From the cell containing the given text, extract its center point as [X, Y] coordinate. 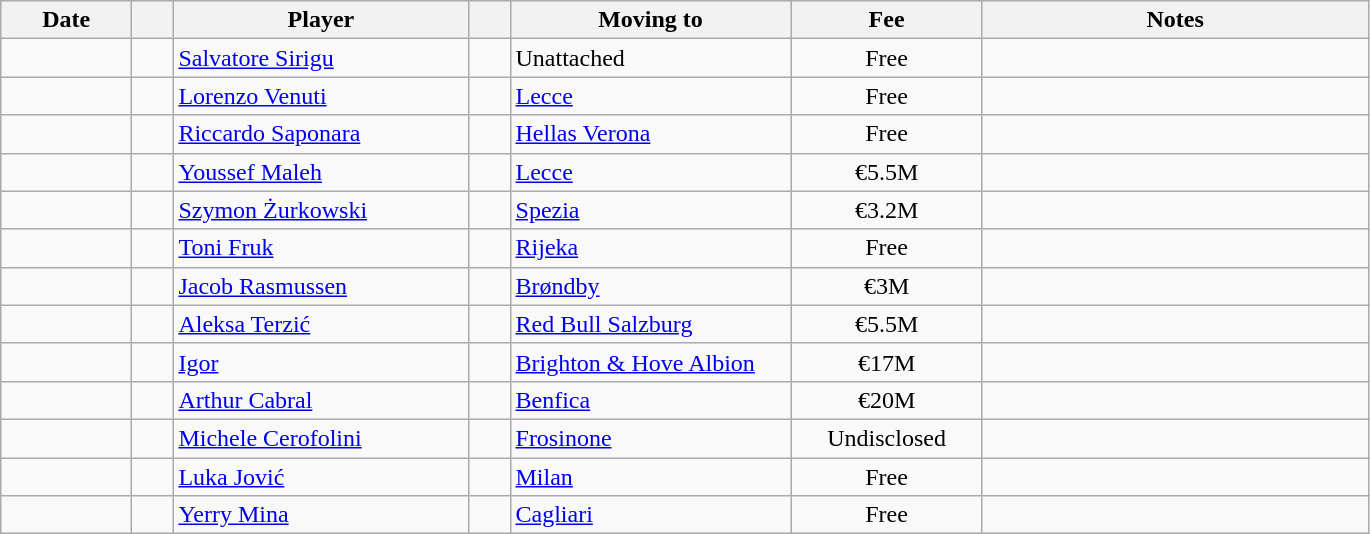
Arthur Cabral [321, 400]
Aleksa Terzić [321, 324]
Salvatore Sirigu [321, 58]
Frosinone [650, 438]
Riccardo Saponara [321, 134]
Date [66, 20]
Player [321, 20]
Michele Cerofolini [321, 438]
Undisclosed [886, 438]
€17M [886, 362]
Yerry Mina [321, 515]
Spezia [650, 210]
Cagliari [650, 515]
Toni Fruk [321, 248]
Lorenzo Venuti [321, 96]
Benfica [650, 400]
Youssef Maleh [321, 172]
Hellas Verona [650, 134]
Jacob Rasmussen [321, 286]
€3.2M [886, 210]
Luka Jović [321, 477]
Igor [321, 362]
Unattached [650, 58]
Brøndby [650, 286]
Notes [1175, 20]
Szymon Żurkowski [321, 210]
Brighton & Hove Albion [650, 362]
€20M [886, 400]
€3M [886, 286]
Milan [650, 477]
Fee [886, 20]
Rijeka [650, 248]
Moving to [650, 20]
Red Bull Salzburg [650, 324]
